Determine the [x, y] coordinate at the center of the cell enclosing the given text.  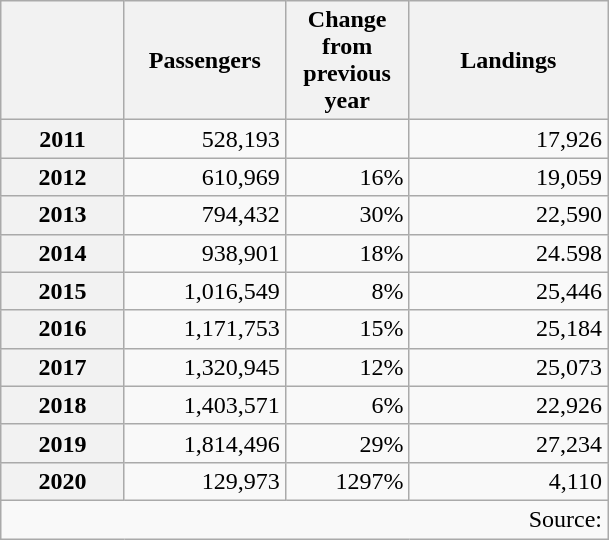
1,171,753 [204, 329]
27,234 [508, 443]
Source: [304, 519]
19,059 [508, 177]
2017 [63, 367]
15% [347, 329]
29% [347, 443]
610,969 [204, 177]
1297% [347, 481]
17,926 [508, 139]
1,016,549 [204, 291]
8% [347, 291]
16% [347, 177]
Passengers [204, 60]
18% [347, 253]
22,590 [508, 215]
794,432 [204, 215]
1,814,496 [204, 443]
2014 [63, 253]
22,926 [508, 405]
2018 [63, 405]
25,073 [508, 367]
Landings [508, 60]
1,320,945 [204, 367]
2019 [63, 443]
2015 [63, 291]
2011 [63, 139]
129,973 [204, 481]
25,184 [508, 329]
938,901 [204, 253]
4,110 [508, 481]
1,403,571 [204, 405]
2020 [63, 481]
2013 [63, 215]
6% [347, 405]
24.598 [508, 253]
12% [347, 367]
2012 [63, 177]
2016 [63, 329]
30% [347, 215]
25,446 [508, 291]
Change from previous year [347, 60]
528,193 [204, 139]
